For the text-containing cell, return its midpoint in (X, Y) coordinate format. 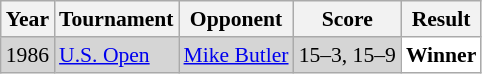
Tournament (116, 19)
1986 (28, 55)
Year (28, 19)
Mike Butler (236, 55)
Score (348, 19)
Result (442, 19)
15–3, 15–9 (348, 55)
Opponent (236, 19)
Winner (442, 55)
U.S. Open (116, 55)
